Return (x, y) of the center of cell containing provided text 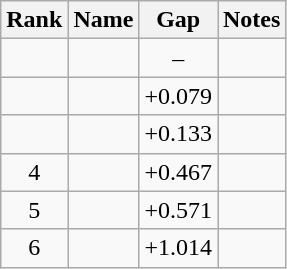
Notes (252, 20)
Rank (34, 20)
+0.467 (178, 172)
+1.014 (178, 248)
+0.571 (178, 210)
6 (34, 248)
+0.079 (178, 96)
Gap (178, 20)
4 (34, 172)
Name (104, 20)
– (178, 58)
5 (34, 210)
+0.133 (178, 134)
